For the text-containing cell, return its midpoint in (X, Y) coordinate format. 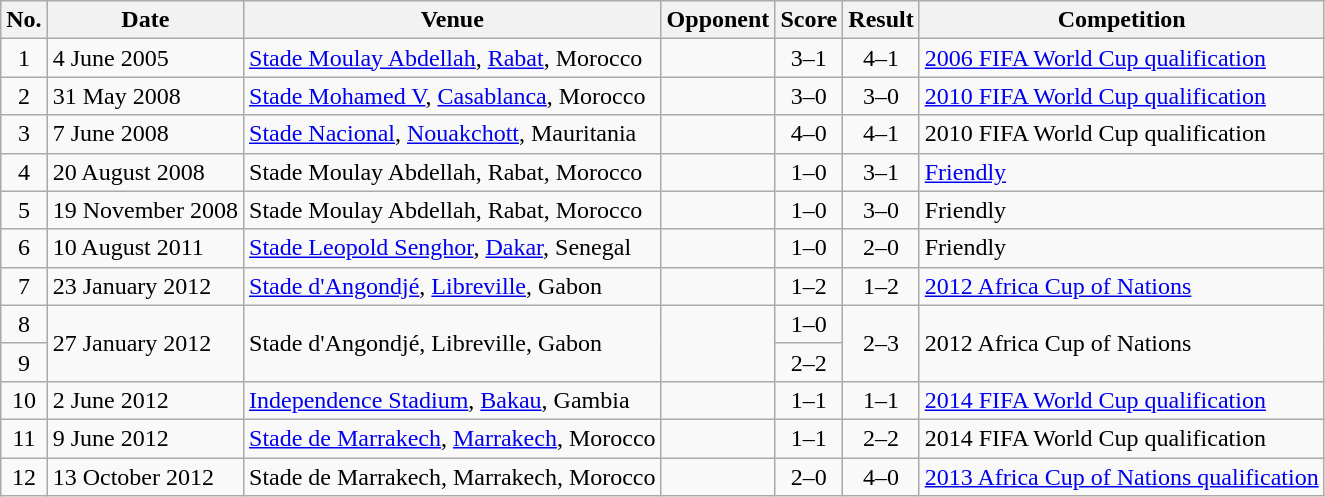
Score (809, 20)
13 October 2012 (145, 477)
2 (24, 96)
20 August 2008 (145, 172)
Result (881, 20)
10 August 2011 (145, 248)
Stade Leopold Senghor, Dakar, Senegal (453, 248)
12 (24, 477)
27 January 2012 (145, 343)
3 (24, 134)
23 January 2012 (145, 286)
7 (24, 286)
6 (24, 248)
No. (24, 20)
19 November 2008 (145, 210)
Competition (1122, 20)
31 May 2008 (145, 96)
2 June 2012 (145, 400)
1 (24, 58)
7 June 2008 (145, 134)
5 (24, 210)
Independence Stadium, Bakau, Gambia (453, 400)
Venue (453, 20)
Stade Mohamed V, Casablanca, Morocco (453, 96)
9 June 2012 (145, 438)
10 (24, 400)
2–3 (881, 343)
2013 Africa Cup of Nations qualification (1122, 477)
8 (24, 324)
Stade Nacional, Nouakchott, Mauritania (453, 134)
9 (24, 362)
Date (145, 20)
Opponent (718, 20)
4 (24, 172)
2006 FIFA World Cup qualification (1122, 58)
4 June 2005 (145, 58)
11 (24, 438)
